Output the [x, y] coordinate of the center of the cell containing the given text.  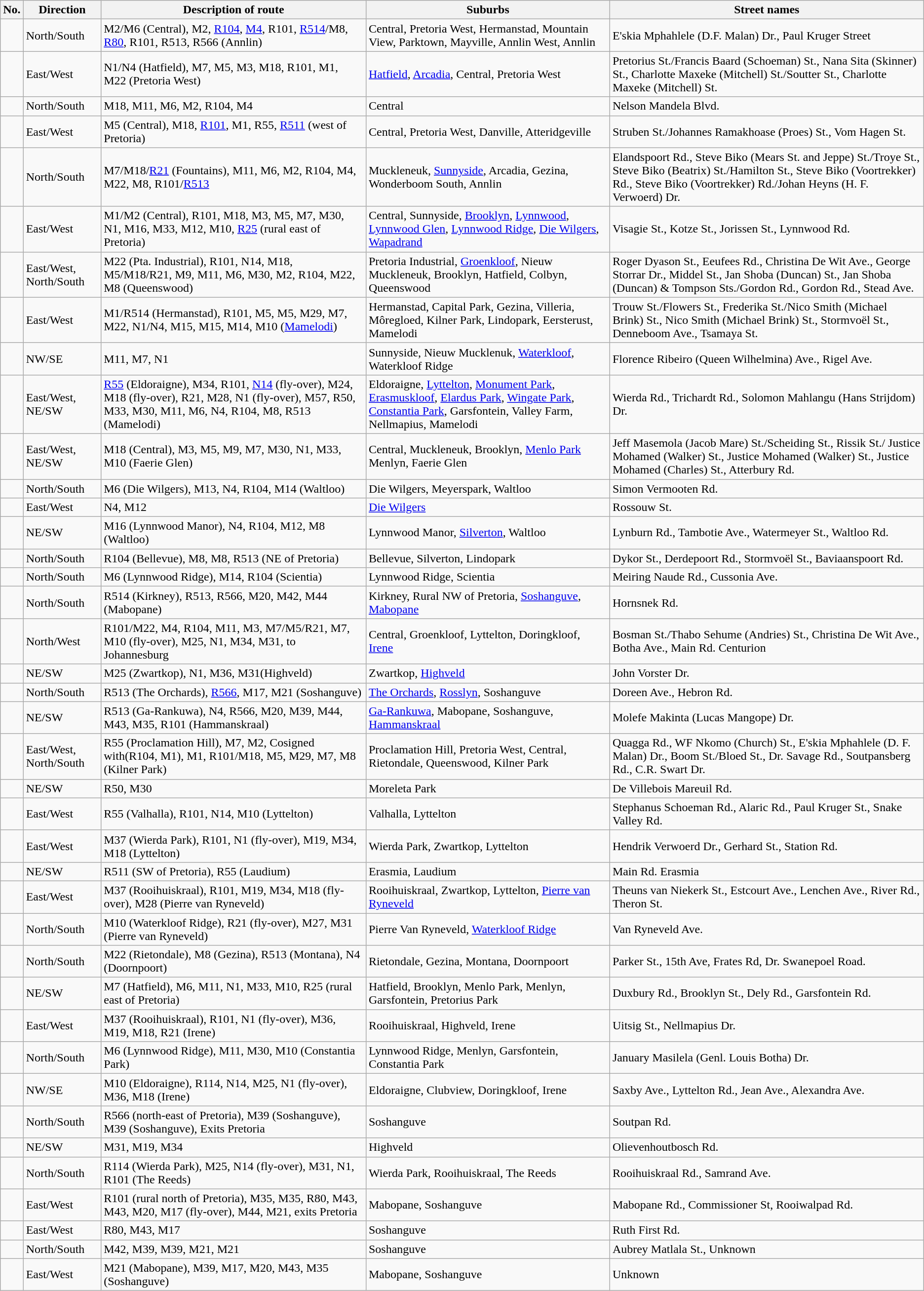
M1/R514 (Hermanstad), R101, M5, M5, M29, M7, M22, N1/N4, M15, M15, M14, M10 (Mamelodi) [234, 320]
M1/M2 (Central), R101, M18, M3, M5, M7, M30, N1, M16, M33, M12, M10, R25 (rural east of Pretoria) [234, 229]
Pretoria Industrial, Groenkloof, Nieuw Muckleneuk, Brooklyn, Hatfield, Colbyn, Queenswood [488, 274]
R101 (rural north of Pretoria), M35, M35, R80, M43, M43, M20, M17 (fly-over), M44, M21, exits Pretoria [234, 1205]
M7/M18/R21 (Fountains), M11, M6, M2, R104, M4, M22, M8, R101/R513 [234, 177]
No. [12, 10]
Dykor St., Derdepoort Rd., Stormvoël St., Baviaanspoort Rd. [767, 558]
R513 (The Orchards), R566, M17, M21 (Soshanguve) [234, 692]
Sunnyside, Nieuw Mucklenuk, Waterkloof, Waterkloof Ridge [488, 358]
M10 (Waterkloof Ridge), R21 (fly-over), M27, M31 (Pierre van Ryneveld) [234, 929]
Central, Muckleneuk, Brooklyn, Menlo Park Menlyn, Faerie Glen [488, 456]
M6 (Lynnwood Ridge), M11, M30, M10 (Constantia Park) [234, 1057]
John Vorster Dr. [767, 673]
R55 (Valhalla), R101, N14, M10 (Lyttelton) [234, 814]
Highveld [488, 1147]
Zwartkop, Highveld [488, 673]
Simon Vermooten Rd. [767, 488]
Nelson Mandela Blvd. [767, 106]
Meiring Naude Rd., Cussonia Ave. [767, 577]
Wierda Park, Rooihuiskraal, The Reeds [488, 1173]
Uitsig St., Nellmapius Dr. [767, 1026]
M5 (Central), M18, R101, M1, R55, R511 (west of Pretoria) [234, 131]
Proclamation Hill, Pretoria West, Central, Rietondale, Queenswood, Kilner Park [488, 756]
Ruth First Rd. [767, 1230]
Valhalla, Lyttelton [488, 814]
Rietondale, Gezina, Montana, Doornpoort [488, 962]
M37 (Rooihuiskraal), R101, M19, M34, M18 (fly-over), M28 (Pierre van Ryneveld) [234, 897]
M18 (Central), M3, M5, M9, M7, M30, N1, M33, M10 (Faerie Glen) [234, 456]
M11, M7, N1 [234, 358]
Saxby Ave., Lyttelton Rd., Jean Ave., Alexandra Ave. [767, 1090]
R55 (Eldoraigne), M34, R101, N14 (fly-over), M24, M18 (fly-over), R21, M28, N1 (fly-over), M57, R50, M33, M30, M11, M6, N4, R104, M8, R513 (Mamelodi) [234, 404]
Mabopane Rd., Commissioner St, Rooiwalpad Rd. [767, 1205]
R511 (SW of Pretoria), R55 (Laudium) [234, 871]
Bellevue, Silverton, Lindopark [488, 558]
Lynburn Rd., Tambotie Ave., Watermeyer St., Waltloo Rd. [767, 533]
R566 (north-east of Pretoria), M39 (Soshanguve), M39 (Soshanguve), Exits Pretoria [234, 1122]
Visagie St., Kotze St., Jorissen St., Lynnwood Rd. [767, 229]
Muckleneuk, Sunnyside, Arcadia, Gezina, Wonderboom South, Annlin [488, 177]
M37 (Wierda Park), R101, N1 (fly-over), M19, M34, M18 (Lyttelton) [234, 846]
Ga-Rankuwa, Mabopane, Soshanguve, Hammanskraal [488, 718]
Central, Pretoria West, Hermanstad, Mountain View, Parktown, Mayville, Annlin West, Annlin [488, 36]
Struben St./Johannes Ramakhoase (Proes) St., Vom Hagen St. [767, 131]
Parker St., 15th Ave, Frates Rd, Dr. Swanepoel Road. [767, 962]
M31, M19, M34 [234, 1147]
Aubrey Matlala St., Unknown [767, 1249]
Eldoraigne, Clubview, Doringkloof, Irene [488, 1090]
Quagga Rd., WF Nkomo (Church) St., E'skia Mphahlele (D. F. Malan) Dr., Boom St./Bloed St., Dr. Savage Rd., Soutpansberg Rd., C.R. Swart Dr. [767, 756]
R50, M30 [234, 788]
Rooihuiskraal Rd., Samrand Ave. [767, 1173]
North/West [62, 641]
January Masilela (Genl. Louis Botha) Dr. [767, 1057]
N4, M12 [234, 508]
Central [488, 106]
Soutpan Rd. [767, 1122]
Main Rd. Erasmia [767, 871]
Unknown [767, 1275]
M25 (Zwartkop), N1, M36, M31(Highveld) [234, 673]
M7 (Hatfield), M6, M11, N1, M33, M10, R25 (rural east of Pretoria) [234, 993]
M18, M11, M6, M2, R104, M4 [234, 106]
Rooihuiskraal, Zwartkop, Lyttelton, Pierre van Ryneveld [488, 897]
Lynnwood Ridge, Menlyn, Garsfontein, Constantia Park [488, 1057]
Erasmia, Laudium [488, 871]
M42, M39, M39, M21, M21 [234, 1249]
R104 (Bellevue), M8, M8, R513 (NE of Pretoria) [234, 558]
Hornsnek Rd. [767, 602]
Direction [62, 10]
R514 (Kirkney), R513, R566, M20, M42, M44 (Mabopane) [234, 602]
Olievenhoutbosch Rd. [767, 1147]
Lynnwood Ridge, Scientia [488, 577]
Theuns van Niekerk St., Estcourt Ave., Lenchen Ave., River Rd., Theron St. [767, 897]
Die Wilgers [488, 508]
Moreleta Park [488, 788]
Van Ryneveld Ave. [767, 929]
Molefe Makinta (Lucas Mangope) Dr. [767, 718]
Suburbs [488, 10]
Trouw St./Flowers St., Frederika St./Nico Smith (Michael Brink) St., Nico Smith (Michael Brink) St., Stormvoël St., Denneboom Ave., Tsamaya St. [767, 320]
Street names [767, 10]
Central, Sunnyside, Brooklyn, Lynnwood, Lynnwood Glen, Lynnwood Ridge, Die Wilgers, Wapadrand [488, 229]
R114 (Wierda Park), M25, N14 (fly-over), M31, N1, R101 (The Reeds) [234, 1173]
Die Wilgers, Meyerspark, Waltloo [488, 488]
Lynnwood Manor, Silverton, Waltloo [488, 533]
Wierda Park, Zwartkop, Lyttelton [488, 846]
M10 (Eldoraigne), R114, N14, M25, N1 (fly-over), M36, M18 (Irene) [234, 1090]
Rooihuiskraal, Highveld, Irene [488, 1026]
Wierda Rd., Trichardt Rd., Solomon Mahlangu (Hans Strijdom) Dr. [767, 404]
Stephanus Schoeman Rd., Alaric Rd., Paul Kruger St., Snake Valley Rd. [767, 814]
De Villebois Mareuil Rd. [767, 788]
The Orchards, Rosslyn, Soshanguve [488, 692]
N1/N4 (Hatfield), M7, M5, M3, M18, R101, M1, M22 (Pretoria West) [234, 74]
M37 (Rooihuiskraal), R101, N1 (fly-over), M36, M19, M18, R21 (Irene) [234, 1026]
Pierre Van Ryneveld, Waterkloof Ridge [488, 929]
Hatfield, Arcadia, Central, Pretoria West [488, 74]
M22 (Pta. Industrial), R101, N14, M18, M5/M18/R21, M9, M11, M6, M30, M2, R104, M22, M8 (Queenswood) [234, 274]
R101/M22, M4, R104, M11, M3, M7/M5/R21, M7, M10 (fly-over), M25, N1, M34, M31, to Johannesburg [234, 641]
E'skia Mphahlele (D.F. Malan) Dr., Paul Kruger Street [767, 36]
Hatfield, Brooklyn, Menlo Park, Menlyn, Garsfontein, Pretorius Park [488, 993]
Description of route [234, 10]
M16 (Lynnwood Manor), N4, R104, M12, M8 (Waltloo) [234, 533]
Central, Groenkloof, Lyttelton, Doringkloof, Irene [488, 641]
Kirkney, Rural NW of Pretoria, Soshanguve, Mabopane [488, 602]
Eldoraigne, Lyttelton, Monument Park, Erasmuskloof, Elardus Park, Wingate Park, Constantia Park, Garsfontein, Valley Farm, Nellmapius, Mamelodi [488, 404]
M6 (Die Wilgers), M13, N4, R104, M14 (Waltloo) [234, 488]
Hendrik Verwoerd Dr., Gerhard St., Station Rd. [767, 846]
M21 (Mabopane), M39, M17, M20, M43, M35 (Soshanguve) [234, 1275]
R513 (Ga-Rankuwa), N4, R566, M20, M39, M44, M43, M35, R101 (Hammanskraal) [234, 718]
M2/M6 (Central), M2, R104, M4, R101, R514/M8, R80, R101, R513, R566 (Annlin) [234, 36]
Duxbury Rd., Brooklyn St., Dely Rd., Garsfontein Rd. [767, 993]
Rossouw St. [767, 508]
Central, Pretoria West, Danville, Atteridgeville [488, 131]
Doreen Ave., Hebron Rd. [767, 692]
Bosman St./Thabo Sehume (Andries) St., Christina De Wit Ave., Botha Ave., Main Rd. Centurion [767, 641]
Pretorius St./Francis Baard (Schoeman) St., Nana Sita (Skinner) St., Charlotte Maxeke (Mitchell) St./Soutter St., Charlotte Maxeke (Mitchell) St. [767, 74]
Florence Ribeiro (Queen Wilhelmina) Ave., Rigel Ave. [767, 358]
R55 (Proclamation Hill), M7, M2, Cosigned with(R104, M1), M1, R101/M18, M5, M29, M7, M8 (Kilner Park) [234, 756]
M6 (Lynnwood Ridge), M14, R104 (Scientia) [234, 577]
R80, M43, M17 [234, 1230]
Hermanstad, Capital Park, Gezina, Villeria, Môregloed, Kilner Park, Lindopark, Eersterust, Mamelodi [488, 320]
M22 (Rietondale), M8 (Gezina), R513 (Montana), N4 (Doornpoort) [234, 962]
